Provide the (x, y) coordinate of the cell's center where the given text is located.  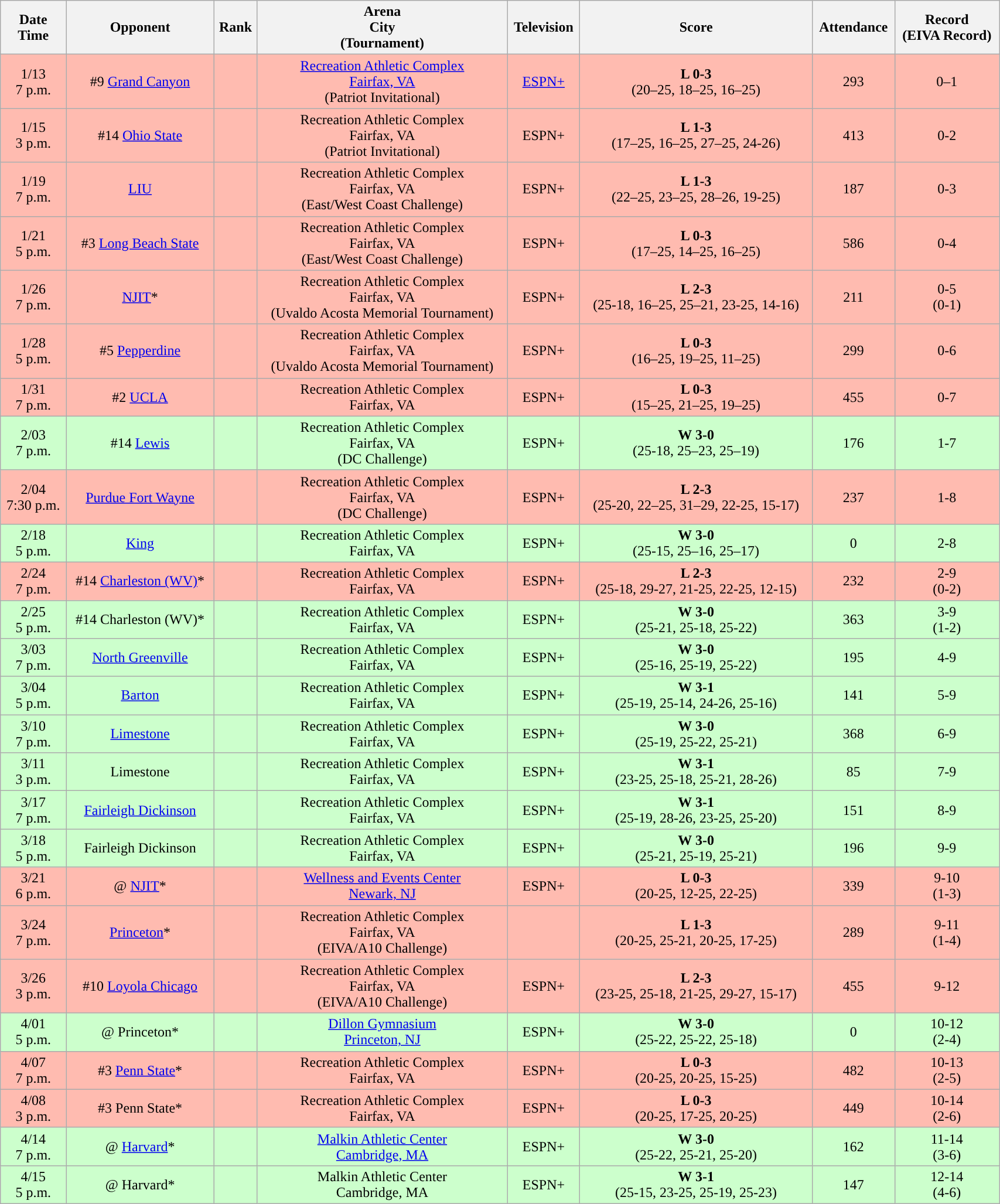
11-14(3-6) (947, 1146)
Score (696, 28)
W 3-1(25-19, 25-14, 24-26, 25-16) (696, 696)
1/267 p.m. (33, 297)
Recreation Athletic Complex Fairfax, VA(Patriot Invitational) (382, 135)
L 0-3(20-25, 20-25, 15-25) (696, 1070)
4/083 p.m. (33, 1109)
W 3-1(25-15, 23-25, 25-19, 25-23) (696, 1185)
195 (854, 657)
187 (854, 189)
Barton (141, 696)
W 3-0(25-16, 25-19, 25-22) (696, 657)
232 (854, 581)
293 (854, 81)
L 2-3(23-25, 25-18, 21-25, 29-27, 15-17) (696, 986)
2/247 p.m. (33, 581)
449 (854, 1109)
482 (854, 1070)
2/047:30 p.m. (33, 497)
1/197 p.m. (33, 189)
Recreation Athletic ComplexFairfax, VA(EIVA/A10 Challenge) (382, 986)
L 2-3(25-18, 29-27, 21-25, 22-25, 12-15) (696, 581)
#14 Lewis (141, 443)
368 (854, 734)
3/177 p.m. (33, 810)
196 (854, 848)
W 3-1(25-19, 28-26, 23-25, 25-20) (696, 810)
151 (854, 810)
4/015 p.m. (33, 1032)
1-7 (947, 443)
Record(EIVA Record) (947, 28)
W 3-0(25-18, 25–23, 25–19) (696, 443)
237 (854, 497)
#9 Grand Canyon (141, 81)
W 3-0(25-22, 25-22, 25-18) (696, 1032)
Recreation Athletic Complex Fairfax, VA(EIVA/A10 Challenge) (382, 932)
2/037 p.m. (33, 443)
9-12 (947, 986)
6-9 (947, 734)
3/247 p.m. (33, 932)
L 0-3(20-25, 12-25, 22-25) (696, 886)
W 3-0(25-22, 25-21, 25-20) (696, 1146)
#10 Loyola Chicago (141, 986)
85 (854, 772)
2-8 (947, 543)
0–1 (947, 81)
176 (854, 443)
10-12(2-4) (947, 1032)
5-9 (947, 696)
Recreation Athletic ComplexFairfax, VA(Patriot Invitational) (382, 81)
0-5(0-1) (947, 297)
W 3-0(25-21, 25-18, 25-22) (696, 619)
1/317 p.m. (33, 397)
0-3 (947, 189)
Opponent (141, 28)
299 (854, 351)
Rank (236, 28)
L 0-3(17–25, 14–25, 16–25) (696, 243)
2/255 p.m. (33, 619)
289 (854, 932)
L 0-3(16–25, 19–25, 11–25) (696, 351)
#2 UCLA (141, 397)
9-10(1-3) (947, 886)
W 3-0(25-19, 25-22, 25-21) (696, 734)
3/107 p.m. (33, 734)
@ Princeton* (141, 1032)
1-8 (947, 497)
2/185 p.m. (33, 543)
3/113 p.m. (33, 772)
0-6 (947, 351)
L 0-3(20–25, 18–25, 16–25) (696, 81)
DateTime (33, 28)
NJIT* (141, 297)
#3 Long Beach State (141, 243)
1/285 p.m. (33, 351)
4/077 p.m. (33, 1070)
L 1-3(17–25, 16–25, 27–25, 24-26) (696, 135)
147 (854, 1185)
0-7 (947, 397)
9-9 (947, 848)
1/215 p.m. (33, 243)
North Greenville (141, 657)
339 (854, 886)
4/155 p.m. (33, 1185)
Purdue Fort Wayne (141, 497)
3/037 p.m. (33, 657)
12-14(4-6) (947, 1185)
W 3-0(25-21, 25-19, 25-21) (696, 848)
Dillon GymnasiumPrinceton, NJ (382, 1032)
3/216 p.m. (33, 886)
3/185 p.m. (33, 848)
3-9(1-2) (947, 619)
162 (854, 1146)
9-11(1-4) (947, 932)
#14 Ohio State (141, 135)
10-14(2-6) (947, 1109)
Television (544, 28)
211 (854, 297)
L 1-3(20-25, 25-21, 20-25, 17-25) (696, 932)
413 (854, 135)
4-9 (947, 657)
L 2-3(25-20, 22–25, 31–29, 22-25, 15-17) (696, 497)
0-4 (947, 243)
0-2 (947, 135)
2-9(0-2) (947, 581)
L 0-3(15–25, 21–25, 19–25) (696, 397)
L 0-3(20-25, 17-25, 20-25) (696, 1109)
586 (854, 243)
Wellness and Events CenterNewark, NJ (382, 886)
10-13(2-5) (947, 1070)
W 3-1(23-25, 25-18, 25-21, 28-26) (696, 772)
3/263 p.m. (33, 986)
Attendance (854, 28)
ArenaCity(Tournament) (382, 28)
1/137 p.m. (33, 81)
@ NJIT* (141, 886)
4/147 p.m. (33, 1146)
Princeton* (141, 932)
W 3-0(25-15, 25–16, 25–17) (696, 543)
#5 Pepperdine (141, 351)
L 1-3(22–25, 23–25, 28–26, 19-25) (696, 189)
King (141, 543)
8-9 (947, 810)
3/045 p.m. (33, 696)
L 2-3(25-18, 16–25, 25–21, 23-25, 14-16) (696, 297)
1/153 p.m. (33, 135)
141 (854, 696)
363 (854, 619)
7-9 (947, 772)
LIU (141, 189)
